For the text-containing cell, return its midpoint in [X, Y] coordinate format. 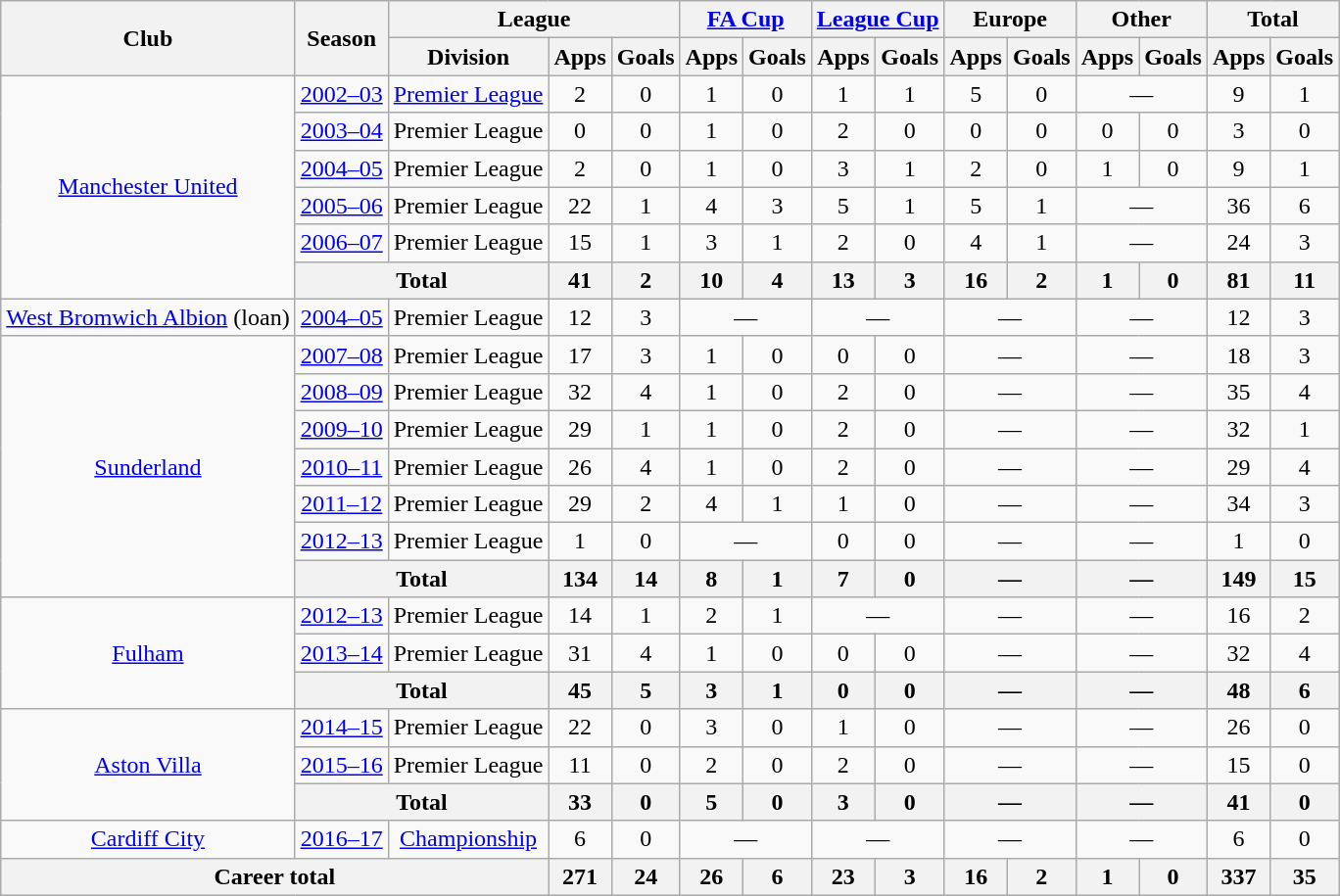
17 [580, 354]
Division [468, 57]
2015–16 [341, 765]
League [534, 20]
FA Cup [745, 20]
2009–10 [341, 429]
Europe [1010, 20]
2003–04 [341, 131]
2006–07 [341, 243]
2002–03 [341, 94]
45 [580, 690]
Manchester United [148, 187]
10 [711, 280]
2014–15 [341, 728]
2005–06 [341, 206]
Championship [468, 839]
2008–09 [341, 392]
Cardiff City [148, 839]
81 [1238, 280]
149 [1238, 579]
23 [842, 876]
Fulham [148, 653]
13 [842, 280]
271 [580, 876]
134 [580, 579]
48 [1238, 690]
337 [1238, 876]
Season [341, 38]
Sunderland [148, 466]
36 [1238, 206]
7 [842, 579]
8 [711, 579]
31 [580, 653]
18 [1238, 354]
34 [1238, 504]
Career total [274, 876]
Aston Villa [148, 765]
2011–12 [341, 504]
League Cup [878, 20]
Club [148, 38]
2007–08 [341, 354]
2010–11 [341, 467]
West Bromwich Albion (loan) [148, 317]
33 [580, 802]
2016–17 [341, 839]
2013–14 [341, 653]
Other [1141, 20]
